Output the [X, Y] coordinate of the center of the cell containing the given text.  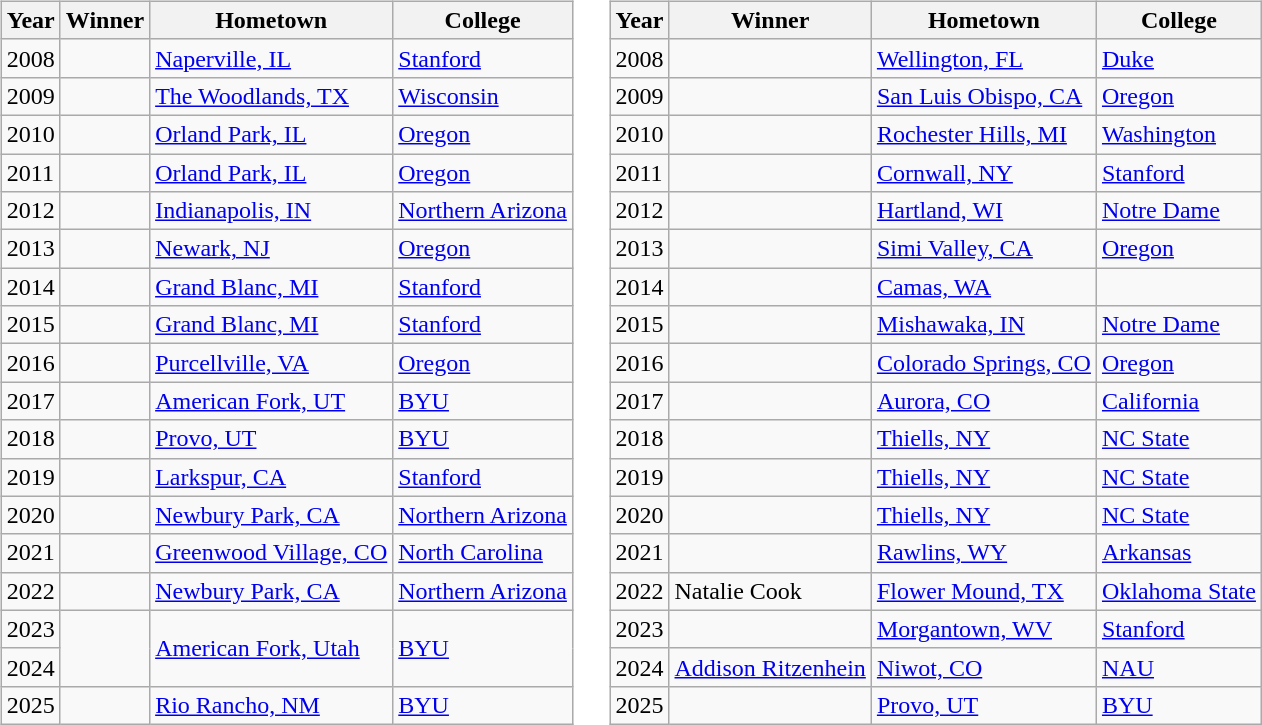
NAU [1178, 667]
Niwot, CO [984, 667]
Aurora, CO [984, 401]
California [1178, 401]
San Luis Obispo, CA [984, 96]
The Woodlands, TX [272, 96]
Morgantown, WV [984, 629]
Hartland, WI [984, 211]
Flower Mound, TX [984, 591]
Addison Ritzenhein [770, 667]
Naperville, IL [272, 58]
Newark, NJ [272, 249]
Wisconsin [483, 96]
Camas, WA [984, 287]
Rio Rancho, NM [272, 705]
Duke [1178, 58]
Cornwall, NY [984, 173]
Rochester Hills, MI [984, 134]
Colorado Springs, CO [984, 363]
Washington [1178, 134]
Simi Valley, CA [984, 249]
Mishawaka, IN [984, 325]
Rawlins, WY [984, 553]
Natalie Cook [770, 591]
American Fork, Utah [272, 648]
North Carolina [483, 553]
Purcellville, VA [272, 363]
Greenwood Village, CO [272, 553]
Indianapolis, IN [272, 211]
Oklahoma State [1178, 591]
Arkansas [1178, 553]
Larkspur, CA [272, 477]
Wellington, FL [984, 58]
American Fork, UT [272, 401]
